Provide the (X, Y) coordinate of the cell's center where the given text is located.  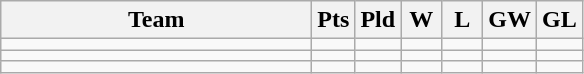
W (422, 20)
GL (559, 20)
Pts (334, 20)
Pld (378, 20)
Team (156, 20)
GW (510, 20)
L (462, 20)
